Provide the [x, y] coordinate of the cell's center where the given text is located.  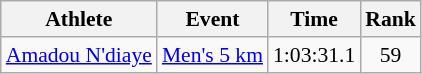
59 [390, 55]
Athlete [79, 19]
Time [314, 19]
Event [212, 19]
1:03:31.1 [314, 55]
Rank [390, 19]
Men's 5 km [212, 55]
Amadou N'diaye [79, 55]
